Detect which cell encompasses the target text, then output its (X, Y) center coordinate. 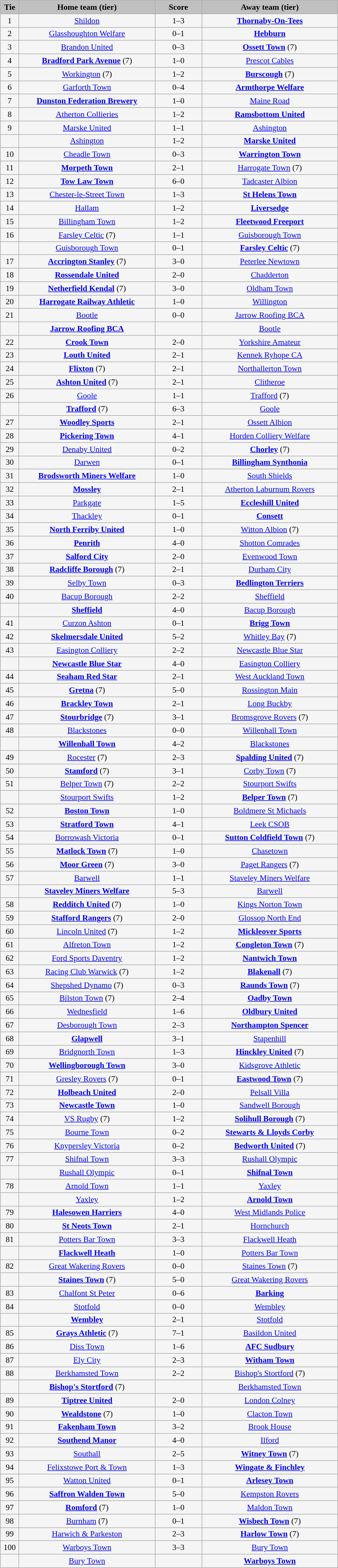
Crook Town (87, 342)
Hinckley United (7) (270, 1052)
26 (10, 396)
Oadby Town (270, 998)
14 (10, 208)
100 (10, 1548)
95 (10, 1481)
37 (10, 557)
Flixton (7) (87, 369)
53 (10, 824)
Borrowash Victoria (87, 838)
Darwen (87, 463)
49 (10, 757)
16 (10, 235)
Workington (7) (87, 74)
Knypersley Victoria (87, 1146)
73 (10, 1105)
45 (10, 690)
48 (10, 731)
Shepshed Dynamo (7) (87, 985)
Leek CSOB (270, 824)
Felixstowe Port & Town (87, 1467)
Stamford (7) (87, 771)
72 (10, 1092)
57 (10, 878)
Tiptree United (87, 1400)
Woodley Sports (87, 423)
Oldham Town (270, 288)
28 (10, 436)
Penrith (87, 543)
Wisbech Town (7) (270, 1521)
Durham City (270, 570)
18 (10, 275)
Bridgnorth Town (87, 1052)
Witton Albion (7) (270, 530)
Ramsbottom United (270, 114)
Ely City (87, 1360)
Bradford Park Avenue (7) (87, 61)
Billingham Town (87, 221)
80 (10, 1226)
Thackley (87, 516)
Saffron Walden Town (87, 1494)
Chester-le-Street Town (87, 195)
24 (10, 369)
Mickleover Sports (270, 931)
Hallam (87, 208)
West Auckland Town (270, 677)
Wealdstone (7) (87, 1414)
56 (10, 864)
Sutton Coldfield Town (7) (270, 838)
Morpeth Town (87, 168)
Harwich & Parkeston (87, 1534)
92 (10, 1441)
42 (10, 637)
Denaby United (87, 449)
Stafford Rangers (7) (87, 918)
Chadderton (270, 275)
Basildon United (270, 1333)
41 (10, 623)
Garforth Town (87, 88)
54 (10, 838)
35 (10, 530)
Tie (10, 7)
91 (10, 1427)
62 (10, 958)
Harrogate Railway Athletic (87, 302)
London Colney (270, 1400)
75 (10, 1133)
96 (10, 1494)
Willington (270, 302)
71 (10, 1079)
Clitheroe (270, 382)
Horden Colliery Welfare (270, 436)
27 (10, 423)
Ashton United (7) (87, 382)
Kennek Ryhope CA (270, 355)
Kings Norton Town (270, 905)
Bedlington Terriers (270, 583)
Tadcaster Albion (270, 181)
Rossendale United (87, 275)
Romford (7) (87, 1507)
38 (10, 570)
82 (10, 1266)
23 (10, 355)
1–5 (179, 503)
Ossett Albion (270, 423)
55 (10, 851)
Newcastle Town (87, 1105)
Maldon Town (270, 1507)
17 (10, 262)
0–6 (179, 1293)
Wednesfield (87, 1012)
40 (10, 597)
Southall (87, 1454)
Kidsgrove Athletic (270, 1066)
Pickering Town (87, 436)
Cheadle Town (87, 155)
Dunston Federation Brewery (87, 101)
Fleetwood Freeport (270, 221)
Moor Green (7) (87, 864)
2–5 (179, 1454)
61 (10, 945)
7–1 (179, 1333)
59 (10, 918)
69 (10, 1052)
Diss Town (87, 1347)
Halesowen Harriers (87, 1213)
22 (10, 342)
Racing Club Warwick (7) (87, 972)
39 (10, 583)
89 (10, 1400)
Glasshoughton Welfare (87, 34)
84 (10, 1307)
Glossop North End (270, 918)
Accrington Stanley (7) (87, 262)
Atherton Laburnum Rovers (270, 490)
Brackley Town (87, 704)
Parkgate (87, 503)
65 (10, 998)
4 (10, 61)
33 (10, 503)
Bedworth United (7) (270, 1146)
60 (10, 931)
Eccleshill United (270, 503)
Southend Manor (87, 1441)
Fakenham Town (87, 1427)
6–0 (179, 181)
34 (10, 516)
83 (10, 1293)
West Midlands Police (270, 1213)
36 (10, 543)
Peterlee Newtown (270, 262)
6 (10, 88)
0–4 (179, 88)
44 (10, 677)
94 (10, 1467)
Arlesey Town (270, 1481)
Chorley (7) (270, 449)
Rossington Main (270, 690)
Matlock Town (7) (87, 851)
4–2 (179, 744)
Ford Sports Daventry (87, 958)
Clacton Town (270, 1414)
Congleton Town (7) (270, 945)
Northampton Spencer (270, 1025)
21 (10, 315)
Rocester (7) (87, 757)
Salford City (87, 557)
Watton United (87, 1481)
Burnham (7) (87, 1521)
5 (10, 74)
AFC Sudbury (270, 1347)
15 (10, 221)
St Neots Town (87, 1226)
3 (10, 47)
Ossett Town (7) (270, 47)
Redditch United (7) (87, 905)
2–4 (179, 998)
Witham Town (270, 1360)
Consett (270, 516)
Blakenall (7) (270, 972)
Oldbury United (270, 1012)
8 (10, 114)
6–3 (179, 409)
Gresley Rovers (7) (87, 1079)
13 (10, 195)
43 (10, 650)
Atherton Collieries (87, 114)
3–2 (179, 1427)
Alfreton Town (87, 945)
Brigg Town (270, 623)
Chalfont St Peter (87, 1293)
Solihull Borough (7) (270, 1119)
98 (10, 1521)
Radcliffe Borough (7) (87, 570)
5–3 (179, 891)
Score (179, 7)
52 (10, 811)
Glapwell (87, 1039)
Holbeach United (87, 1092)
Corby Town (7) (270, 771)
Shildon (87, 21)
30 (10, 463)
97 (10, 1507)
Pelsall Villa (270, 1092)
Burscough (7) (270, 74)
99 (10, 1534)
Tow Law Town (87, 181)
Gretna (7) (87, 690)
81 (10, 1240)
74 (10, 1119)
50 (10, 771)
VS Rugby (7) (87, 1119)
Boldmere St Michaels (270, 811)
Stratford Town (87, 824)
Away team (tier) (270, 7)
Curzon Ashton (87, 623)
Sandwell Borough (270, 1105)
64 (10, 985)
2 (10, 34)
Bilston Town (7) (87, 998)
Paget Rangers (7) (270, 864)
Liversedge (270, 208)
Chasetown (270, 851)
Harrogate Town (7) (270, 168)
5–2 (179, 637)
Armthorpe Welfare (270, 88)
Stewarts & Lloyds Corby (270, 1133)
Yorkshire Amateur (270, 342)
29 (10, 449)
78 (10, 1186)
Brandon United (87, 47)
90 (10, 1414)
93 (10, 1454)
Selby Town (87, 583)
Desborough Town (87, 1025)
25 (10, 382)
87 (10, 1360)
Bromsgrove Rovers (7) (270, 717)
Barking (270, 1293)
67 (10, 1025)
Nantwich Town (270, 958)
20 (10, 302)
Raunds Town (7) (270, 985)
9 (10, 128)
Spalding United (7) (270, 757)
Louth United (87, 355)
Kempston Rovers (270, 1494)
Netherfield Kendal (7) (87, 288)
Eastwood Town (7) (270, 1079)
11 (10, 168)
Wellingborough Town (87, 1066)
85 (10, 1333)
10 (10, 155)
46 (10, 704)
Northallerton Town (270, 369)
Wingate & Finchley (270, 1467)
Witney Town (7) (270, 1454)
Ilford (270, 1441)
88 (10, 1374)
12 (10, 181)
Warrington Town (270, 155)
Brook House (270, 1427)
Billingham Synthonia (270, 463)
Home team (tier) (87, 7)
Thornaby-On-Tees (270, 21)
19 (10, 288)
Shotton Comrades (270, 543)
58 (10, 905)
7 (10, 101)
South Shields (270, 476)
66 (10, 1012)
Boston Town (87, 811)
St Helens Town (270, 195)
1 (10, 21)
Long Buckby (270, 704)
Lincoln United (7) (87, 931)
70 (10, 1066)
Maine Road (270, 101)
51 (10, 784)
Prescot Cables (270, 61)
86 (10, 1347)
32 (10, 490)
Grays Athletic (7) (87, 1333)
Whitley Bay (7) (270, 637)
Skelmersdale United (87, 637)
Mossley (87, 490)
Seaham Red Star (87, 677)
North Ferriby United (87, 530)
63 (10, 972)
68 (10, 1039)
Stapenhill (270, 1039)
Stourbridge (7) (87, 717)
Brodsworth Miners Welfare (87, 476)
Hebburn (270, 34)
31 (10, 476)
76 (10, 1146)
Harlow Town (7) (270, 1534)
47 (10, 717)
Evenwood Town (270, 557)
79 (10, 1213)
Bourne Town (87, 1133)
77 (10, 1159)
Hornchurch (270, 1226)
